Determine the (x, y) coordinate at the center of the cell enclosing the given text.  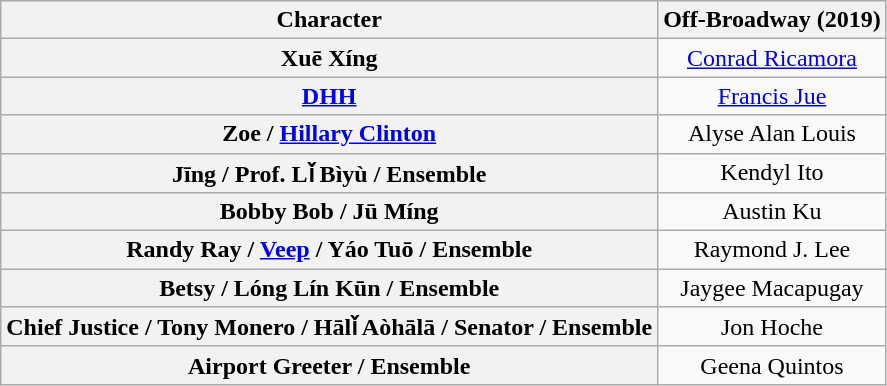
Airport Greeter / Ensemble (330, 365)
Jaygee Macapugay (772, 288)
Off-Broadway (2019) (772, 20)
Geena Quintos (772, 365)
Character (330, 20)
Bobby Bob / Jū Míng (330, 212)
Raymond J. Lee (772, 250)
Randy Ray / Veep / Yáo Tuō / Ensemble (330, 250)
Chief Justice / Tony Monero / Hālǐ Aòhālā / Senator / Ensemble (330, 327)
Jīng / Prof. Lǐ Bìyù / Ensemble (330, 173)
Alyse Alan Louis (772, 134)
Betsy / Lóng Lín Kūn / Ensemble (330, 288)
DHH (330, 96)
Kendyl Ito (772, 173)
Zoe / Hillary Clinton (330, 134)
Jon Hoche (772, 327)
Conrad Ricamora (772, 58)
Francis Jue (772, 96)
Austin Ku (772, 212)
Xuē Xíng (330, 58)
